For the text-containing cell, return its midpoint in [X, Y] coordinate format. 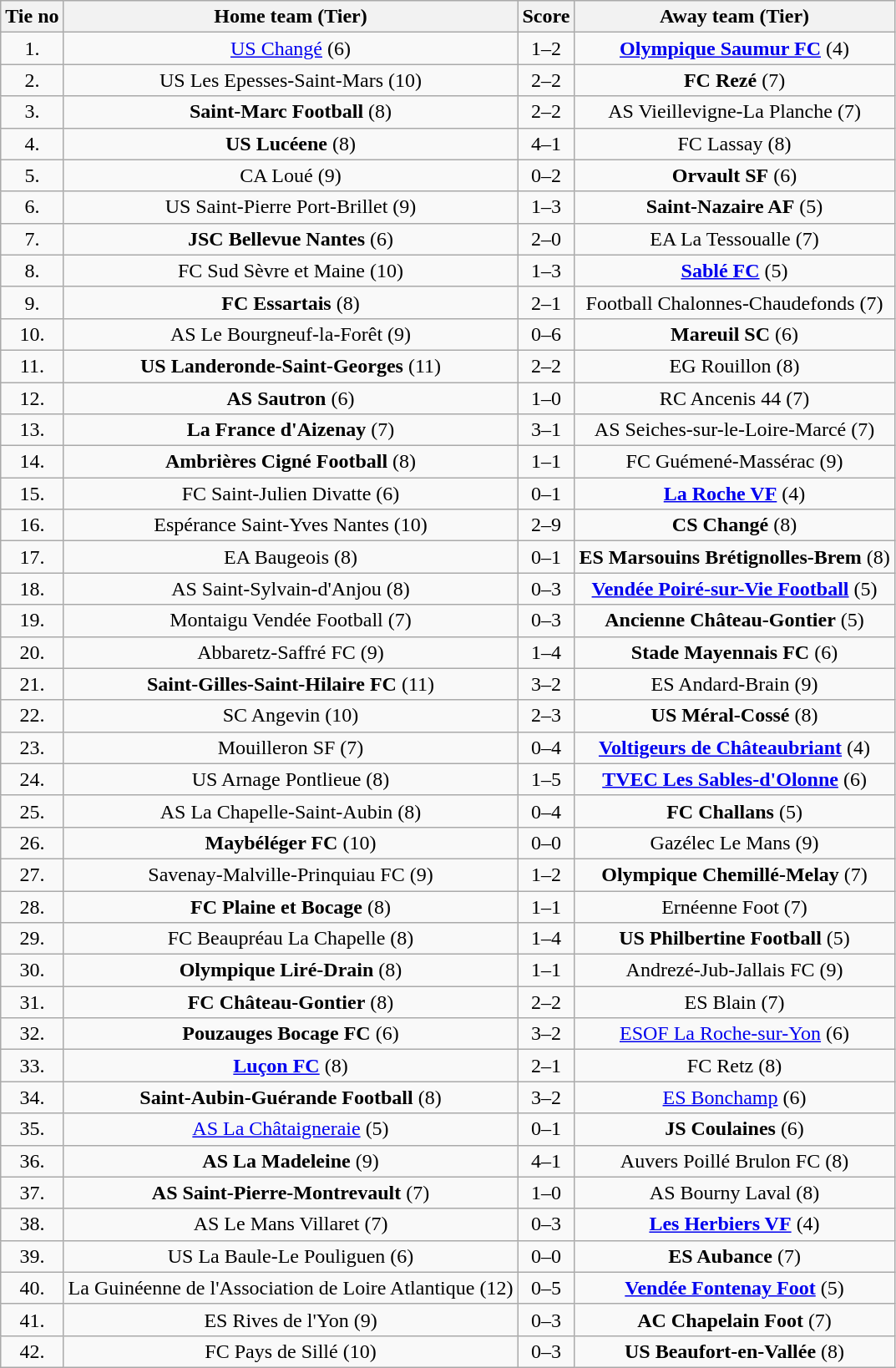
La Roche VF (4) [735, 494]
Voltigeurs de Châteaubriant (4) [735, 747]
19. [32, 621]
0–5 [546, 1288]
AS Sautron (6) [291, 398]
FC Rezé (7) [735, 80]
Ernéenne Foot (7) [735, 906]
CA Loué (9) [291, 175]
AS La Madeleine (9) [291, 1161]
23. [32, 747]
Football Chalonnes-Chaudefonds (7) [735, 302]
EA Baugeois (8) [291, 557]
32. [32, 1034]
35. [32, 1129]
36. [32, 1161]
FC Guémené-Massérac (9) [735, 462]
Sablé FC (5) [735, 271]
22. [32, 716]
AS Saint-Sylvain-d'Anjou (8) [291, 589]
Luçon FC (8) [291, 1066]
AS Saint-Pierre-Montrevault (7) [291, 1193]
17. [32, 557]
27. [32, 874]
14. [32, 462]
Andrezé-Jub-Jallais FC (9) [735, 970]
AS Le Bourgneuf-la-Forêt (9) [291, 334]
US Landeronde-Saint-Georges (11) [291, 366]
Pouzauges Bocage FC (6) [291, 1034]
US Changé (6) [291, 48]
AS Bourny Laval (8) [735, 1193]
6. [32, 207]
25. [32, 811]
Ancienne Château-Gontier (5) [735, 621]
ES Rives de l'Yon (9) [291, 1320]
US Lucéene (8) [291, 144]
12. [32, 398]
Tie no [32, 17]
Auvers Poillé Brulon FC (8) [735, 1161]
US Philbertine Football (5) [735, 939]
Vendée Fontenay Foot (5) [735, 1288]
Vendée Poiré-sur-Vie Football (5) [735, 589]
16. [32, 525]
Savenay-Malville-Prinquiau FC (9) [291, 874]
AS Vieillevigne-La Planche (7) [735, 112]
ESOF La Roche-sur-Yon (6) [735, 1034]
42. [32, 1351]
5. [32, 175]
Away team (Tier) [735, 17]
FC Sud Sèvre et Maine (10) [291, 271]
37. [32, 1193]
Montaigu Vendée Football (7) [291, 621]
Olympique Chemillé-Melay (7) [735, 874]
RC Ancenis 44 (7) [735, 398]
FC Plaine et Bocage (8) [291, 906]
TVEC Les Sables-d'Olonne (6) [735, 779]
US Beaufort-en-Vallée (8) [735, 1351]
US Méral-Cossé (8) [735, 716]
28. [32, 906]
20. [32, 652]
AS La Châtaigneraie (5) [291, 1129]
13. [32, 430]
ES Blain (7) [735, 1002]
31. [32, 1002]
ES Aubance (7) [735, 1256]
Mareuil SC (6) [735, 334]
EA La Tessoualle (7) [735, 239]
24. [32, 779]
4. [32, 144]
41. [32, 1320]
Olympique Liré-Drain (8) [291, 970]
11. [32, 366]
Mouilleron SF (7) [291, 747]
Gazélec Le Mans (9) [735, 843]
La France d'Aizenay (7) [291, 430]
FC Pays de Sillé (10) [291, 1351]
7. [32, 239]
34. [32, 1097]
EG Rouillon (8) [735, 366]
Home team (Tier) [291, 17]
0–2 [546, 175]
15. [32, 494]
Espérance Saint-Yves Nantes (10) [291, 525]
JSC Bellevue Nantes (6) [291, 239]
Saint-Gilles-Saint-Hilaire FC (11) [291, 684]
Orvault SF (6) [735, 175]
30. [32, 970]
10. [32, 334]
21. [32, 684]
Maybéléger FC (10) [291, 843]
Stade Mayennais FC (6) [735, 652]
9. [32, 302]
3–1 [546, 430]
FC Château-Gontier (8) [291, 1002]
JS Coulaines (6) [735, 1129]
29. [32, 939]
38. [32, 1224]
AS Le Mans Villaret (7) [291, 1224]
Saint-Marc Football (8) [291, 112]
1–5 [546, 779]
Les Herbiers VF (4) [735, 1224]
18. [32, 589]
FC Challans (5) [735, 811]
Abbaretz-Saffré FC (9) [291, 652]
26. [32, 843]
Saint-Nazaire AF (5) [735, 207]
FC Lassay (8) [735, 144]
FC Retz (8) [735, 1066]
Score [546, 17]
Saint-Aubin-Guérande Football (8) [291, 1097]
39. [32, 1256]
US Les Epesses-Saint-Mars (10) [291, 80]
3. [32, 112]
2–9 [546, 525]
Ambrières Cigné Football (8) [291, 462]
Olympique Saumur FC (4) [735, 48]
ES Bonchamp (6) [735, 1097]
US La Baule-Le Pouliguen (6) [291, 1256]
1. [32, 48]
US Arnage Pontlieue (8) [291, 779]
8. [32, 271]
CS Changé (8) [735, 525]
2–0 [546, 239]
ES Andard-Brain (9) [735, 684]
AS La Chapelle-Saint-Aubin (8) [291, 811]
FC Beaupréau La Chapelle (8) [291, 939]
FC Saint-Julien Divatte (6) [291, 494]
40. [32, 1288]
33. [32, 1066]
ES Marsouins Brétignolles-Brem (8) [735, 557]
AC Chapelain Foot (7) [735, 1320]
2. [32, 80]
SC Angevin (10) [291, 716]
La Guinéenne de l'Association de Loire Atlantique (12) [291, 1288]
2–3 [546, 716]
0–6 [546, 334]
AS Seiches-sur-le-Loire-Marcé (7) [735, 430]
US Saint-Pierre Port-Brillet (9) [291, 207]
FC Essartais (8) [291, 302]
